Search for the cell housing the specified text and yield its (x, y) center coordinate. 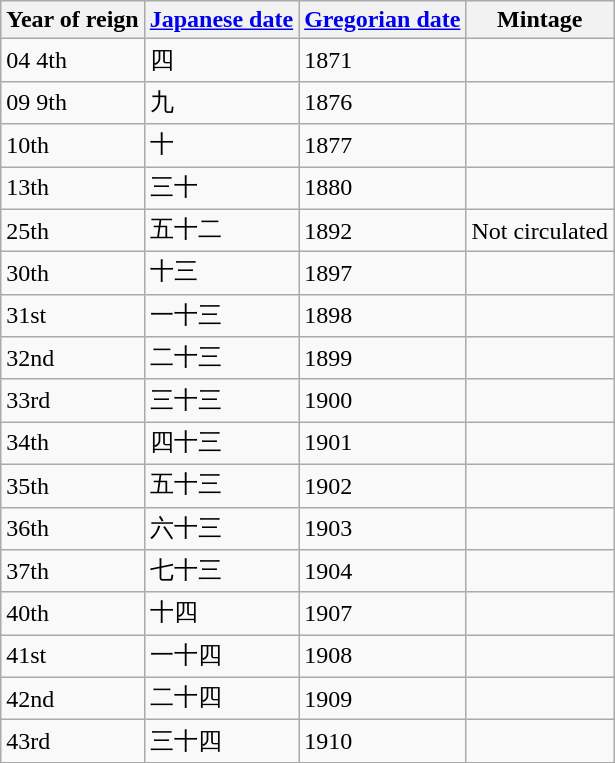
1909 (382, 698)
1900 (382, 400)
二十三 (221, 358)
Not circulated (540, 230)
1910 (382, 742)
十四 (221, 614)
三十三 (221, 400)
1903 (382, 528)
1871 (382, 60)
九 (221, 102)
37th (72, 572)
41st (72, 656)
三十 (221, 188)
Gregorian date (382, 20)
Japanese date (221, 20)
1899 (382, 358)
1897 (382, 274)
Year of reign (72, 20)
十 (221, 146)
34th (72, 444)
09 9th (72, 102)
32nd (72, 358)
25th (72, 230)
1902 (382, 486)
Mintage (540, 20)
1908 (382, 656)
1901 (382, 444)
七十三 (221, 572)
13th (72, 188)
36th (72, 528)
04 4th (72, 60)
五十三 (221, 486)
30th (72, 274)
42nd (72, 698)
1904 (382, 572)
1876 (382, 102)
二十四 (221, 698)
43rd (72, 742)
1907 (382, 614)
六十三 (221, 528)
1880 (382, 188)
一十三 (221, 316)
1892 (382, 230)
40th (72, 614)
33rd (72, 400)
35th (72, 486)
一十四 (221, 656)
四 (221, 60)
三十四 (221, 742)
10th (72, 146)
1898 (382, 316)
十三 (221, 274)
五十二 (221, 230)
四十三 (221, 444)
1877 (382, 146)
31st (72, 316)
